Output the [X, Y] coordinate of the center of the cell containing the given text.  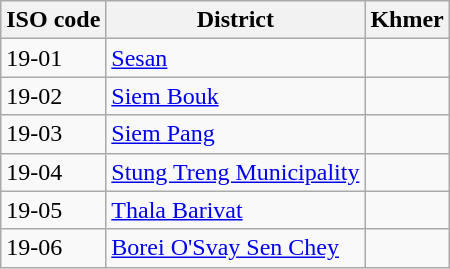
19-01 [54, 58]
19-04 [54, 172]
19-02 [54, 96]
District [236, 20]
Siem Bouk [236, 96]
Khmer [407, 20]
Borei O'Svay Sen Chey [236, 248]
ISO code [54, 20]
Stung Treng Municipality [236, 172]
Thala Barivat [236, 210]
19-05 [54, 210]
19-03 [54, 134]
19-06 [54, 248]
Sesan [236, 58]
Siem Pang [236, 134]
